Output the [X, Y] coordinate of the center of the cell containing the given text.  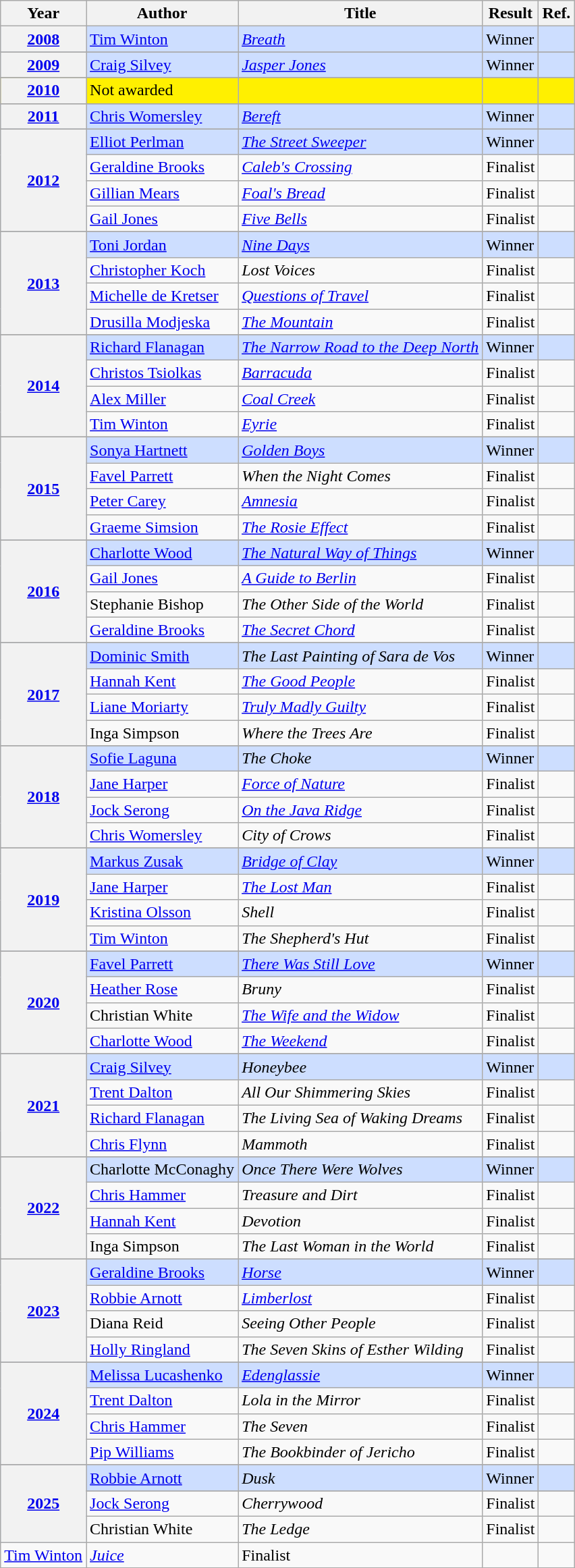
The Ledge [360, 1529]
Edenglassie [360, 1375]
2015 [43, 489]
Juice [162, 1555]
Liane Moriarty [162, 707]
Mammoth [360, 1144]
All Our Shimmering Skies [360, 1092]
Nine Days [360, 244]
Lost Voices [360, 270]
The Mountain [360, 322]
Markus Zusak [162, 861]
Cherrywood [360, 1503]
Bruny [360, 990]
Devotion [360, 1221]
Amnesia [360, 502]
Treasure and Dirt [360, 1195]
Limberlost [360, 1298]
Barracuda [360, 373]
2014 [43, 386]
Force of Nature [360, 784]
2009 [43, 65]
Author [162, 13]
Shell [360, 913]
The Street Sweeper [360, 142]
Christos Tsiolkas [162, 373]
The Shepherd's Hut [360, 938]
Toni Jordan [162, 244]
Peter Carey [162, 502]
Gillian Mears [162, 193]
The Secret Chord [360, 630]
Melissa Lucashenko [162, 1375]
The Weekend [360, 1041]
Caleb's Crossing [360, 167]
Where the Trees Are [360, 732]
The Seven Skins of Esther Wilding [360, 1349]
There Was Still Love [360, 964]
2008 [43, 39]
Eyrie [360, 425]
2023 [43, 1311]
2025 [43, 1503]
2019 [43, 900]
The Natural Way of Things [360, 553]
The Rosie Effect [360, 527]
Foal's Bread [360, 193]
2012 [43, 180]
Stephanie Bishop [162, 604]
Sofie Laguna [162, 759]
Honeybee [360, 1066]
Elliot Perlman [162, 142]
Graeme Simsion [162, 527]
Charlotte McConaghy [162, 1170]
Bridge of Clay [360, 861]
2011 [43, 116]
2017 [43, 694]
Breath [360, 39]
Horse [360, 1272]
2021 [43, 1105]
The Wife and the Widow [360, 1015]
2024 [43, 1413]
Golden Boys [360, 450]
Kristina Olsson [162, 913]
Questions of Travel [360, 296]
Drusilla Modjeska [162, 322]
Five Bells [360, 219]
Once There Were Wolves [360, 1170]
Year [43, 13]
The Living Sea of Waking Dreams [360, 1118]
Coal Creek [360, 399]
2013 [43, 283]
Dominic Smith [162, 655]
On the Java Ridge [360, 810]
Lola in the Mirror [360, 1401]
Sonya Hartnett [162, 450]
Result [510, 13]
Ref. [556, 13]
Dusk [360, 1478]
Pip Williams [162, 1452]
Title [360, 13]
Holly Ringland [162, 1349]
The Seven [360, 1426]
Not awarded [162, 90]
Alex Miller [162, 399]
2020 [43, 1002]
The Narrow Road to the Deep North [360, 348]
Bereft [360, 116]
Michelle de Kretser [162, 296]
A Guide to Berlin [360, 578]
The Bookbinder of Jericho [360, 1452]
The Last Woman in the World [360, 1247]
2018 [43, 797]
Diana Reid [162, 1324]
The Lost Man [360, 887]
Seeing Other People [360, 1324]
The Other Side of the World [360, 604]
2010 [43, 90]
The Good People [360, 681]
When the Night Comes [360, 476]
Truly Madly Guilty [360, 707]
City of Crows [360, 836]
2016 [43, 591]
Jasper Jones [360, 65]
The Last Painting of Sara de Vos [360, 655]
The Choke [360, 759]
2022 [43, 1208]
Chris Flynn [162, 1144]
Christopher Koch [162, 270]
Heather Rose [162, 990]
